Provide the [X, Y] coordinate of the cell's center where the given text is located.  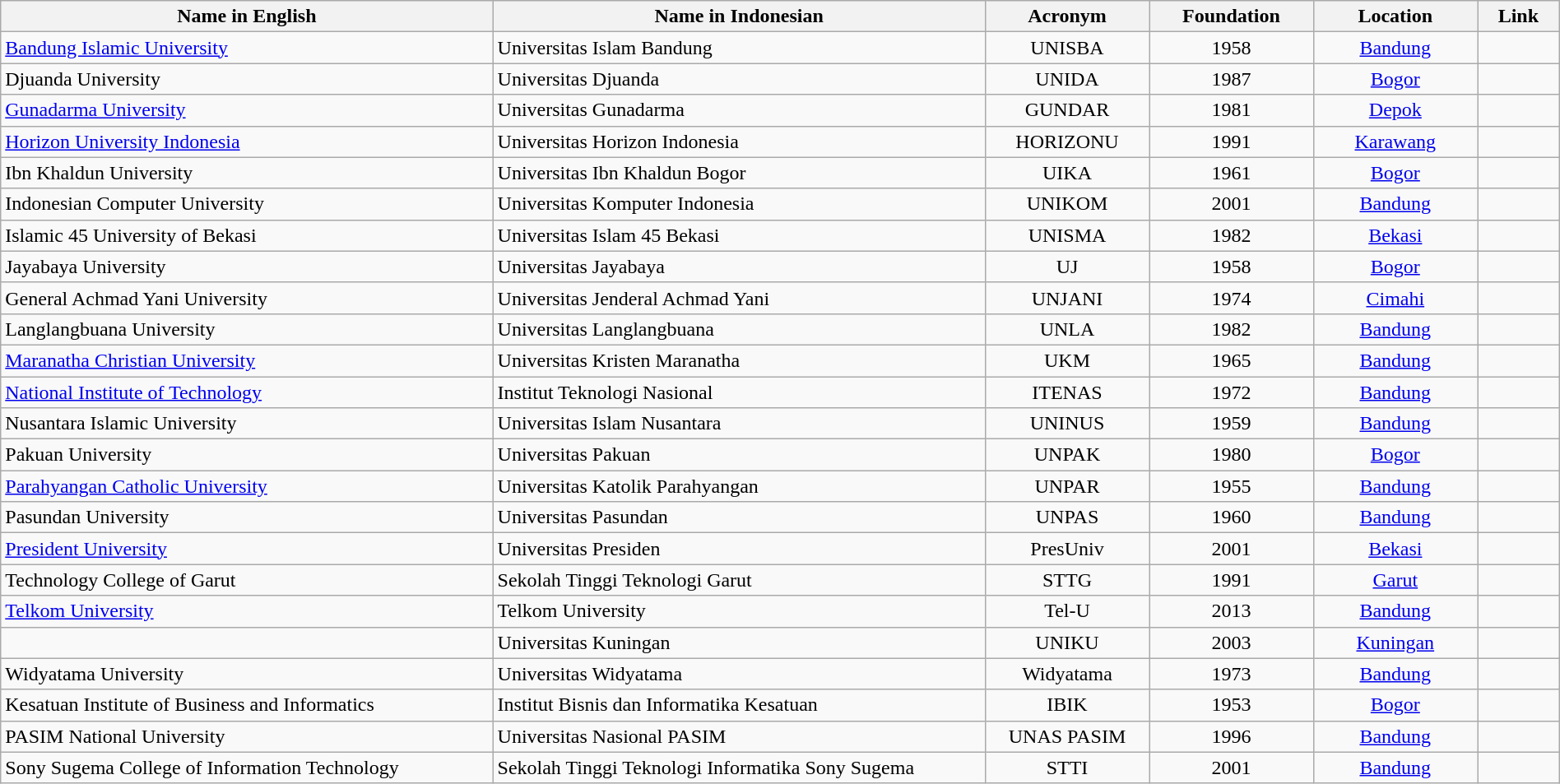
Sekolah Tinggi Teknologi Garut [739, 580]
Universitas Islam Nusantara [739, 424]
Depok [1395, 110]
Islamic 45 University of Bekasi [247, 235]
UKM [1066, 360]
Acronym [1066, 16]
PresUniv [1066, 549]
Nusantara Islamic University [247, 424]
Gunadarma University [247, 110]
1996 [1231, 736]
UNISBA [1066, 48]
Universitas Pasundan [739, 517]
UNIKOM [1066, 204]
Bandung Islamic University [247, 48]
Universitas Pakuan [739, 455]
Indonesian Computer University [247, 204]
UNISMA [1066, 235]
UNJANI [1066, 298]
Universitas Kuningan [739, 643]
2013 [1231, 611]
UIKA [1066, 173]
Universitas Komputer Indonesia [739, 204]
HORIZONU [1066, 141]
Name in English [247, 16]
Sony Sugema College of Information Technology [247, 768]
GUNDAR [1066, 110]
1959 [1231, 424]
Universitas Jenderal Achmad Yani [739, 298]
PASIM National University [247, 736]
Pasundan University [247, 517]
Universitas Horizon Indonesia [739, 141]
Location [1395, 16]
Universitas Islam Bandung [739, 48]
Universitas Langlangbuana [739, 329]
Cimahi [1395, 298]
UNPAS [1066, 517]
Universitas Djuanda [739, 79]
Widyatama University [247, 674]
ITENAS [1066, 392]
Langlangbuana University [247, 329]
Sekolah Tinggi Teknologi Informatika Sony Sugema [739, 768]
1960 [1231, 517]
UNPAK [1066, 455]
UNIDA [1066, 79]
Institut Teknologi Nasional [739, 392]
Universitas Ibn Khaldun Bogor [739, 173]
STTG [1066, 580]
IBIK [1066, 705]
Name in Indonesian [739, 16]
Kesatuan Institute of Business and Informatics [247, 705]
1981 [1231, 110]
Djuanda University [247, 79]
1980 [1231, 455]
Jayabaya University [247, 267]
Universitas Widyatama [739, 674]
Garut [1395, 580]
1955 [1231, 486]
1974 [1231, 298]
Ibn Khaldun University [247, 173]
Karawang [1395, 141]
Universitas Nasional PASIM [739, 736]
Universitas Kristen Maranatha [739, 360]
UNIKU [1066, 643]
Universitas Presiden [739, 549]
UJ [1066, 267]
1953 [1231, 705]
1987 [1231, 79]
Parahyangan Catholic University [247, 486]
Universitas Gunadarma [739, 110]
1972 [1231, 392]
Technology College of Garut [247, 580]
UNLA [1066, 329]
UNPAR [1066, 486]
General Achmad Yani University [247, 298]
Link [1519, 16]
Universitas Jayabaya [739, 267]
1961 [1231, 173]
UNINUS [1066, 424]
Foundation [1231, 16]
Institut Bisnis dan Informatika Kesatuan [739, 705]
Universitas Katolik Parahyangan [739, 486]
Widyatama [1066, 674]
Pakuan University [247, 455]
Tel-U [1066, 611]
National Institute of Technology [247, 392]
Horizon University Indonesia [247, 141]
UNAS PASIM [1066, 736]
President University [247, 549]
2003 [1231, 643]
Kuningan [1395, 643]
Universitas Islam 45 Bekasi [739, 235]
1973 [1231, 674]
Maranatha Christian University [247, 360]
STTI [1066, 768]
1965 [1231, 360]
